Locate the cell with the specified text and output its [X, Y] center coordinate. 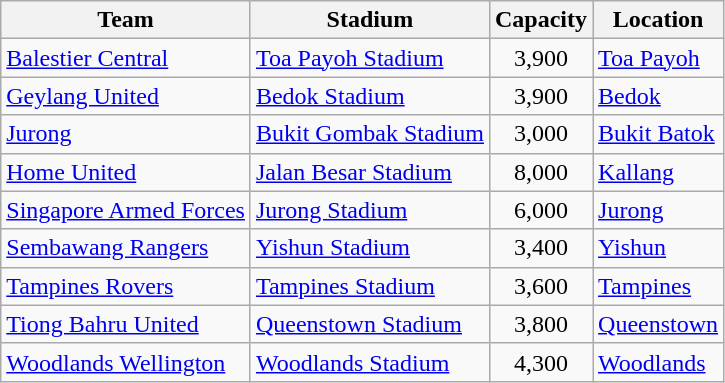
Capacity [540, 20]
6,000 [540, 210]
Geylang United [126, 96]
Bukit Batok [658, 134]
Jalan Besar Stadium [370, 172]
Balestier Central [126, 58]
4,300 [540, 362]
Home United [126, 172]
Bukit Gombak Stadium [370, 134]
Woodlands Wellington [126, 362]
Jurong Stadium [370, 210]
Tampines [658, 286]
Tampines Stadium [370, 286]
Stadium [370, 20]
3,000 [540, 134]
Kallang [658, 172]
Location [658, 20]
3,600 [540, 286]
Woodlands Stadium [370, 362]
Bedok [658, 96]
Bedok Stadium [370, 96]
Queenstown Stadium [370, 324]
Yishun [658, 248]
Sembawang Rangers [126, 248]
8,000 [540, 172]
Singapore Armed Forces [126, 210]
Queenstown [658, 324]
Team [126, 20]
Yishun Stadium [370, 248]
3,800 [540, 324]
Woodlands [658, 362]
Tampines Rovers [126, 286]
Toa Payoh Stadium [370, 58]
Toa Payoh [658, 58]
Tiong Bahru United [126, 324]
3,400 [540, 248]
